Determine the [x, y] coordinate at the center of the cell enclosing the given text.  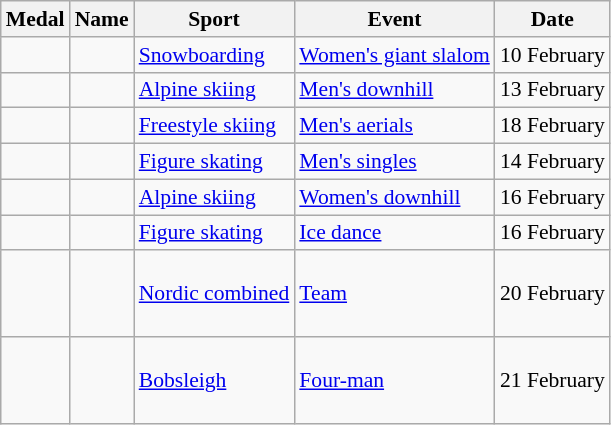
13 February [552, 90]
Men's downhill [394, 90]
Four-man [394, 380]
Freestyle skiing [214, 126]
21 February [552, 380]
Ice dance [394, 233]
20 February [552, 294]
Women's giant slalom [394, 55]
10 February [552, 55]
14 February [552, 162]
Date [552, 19]
Team [394, 294]
Medal [36, 19]
Name [102, 19]
Bobsleigh [214, 380]
Nordic combined [214, 294]
Women's downhill [394, 197]
18 February [552, 126]
Snowboarding [214, 55]
Men's aerials [394, 126]
Men's singles [394, 162]
Event [394, 19]
Sport [214, 19]
